Find where the given text appears and provide that cell's center as (X, Y) coordinate. 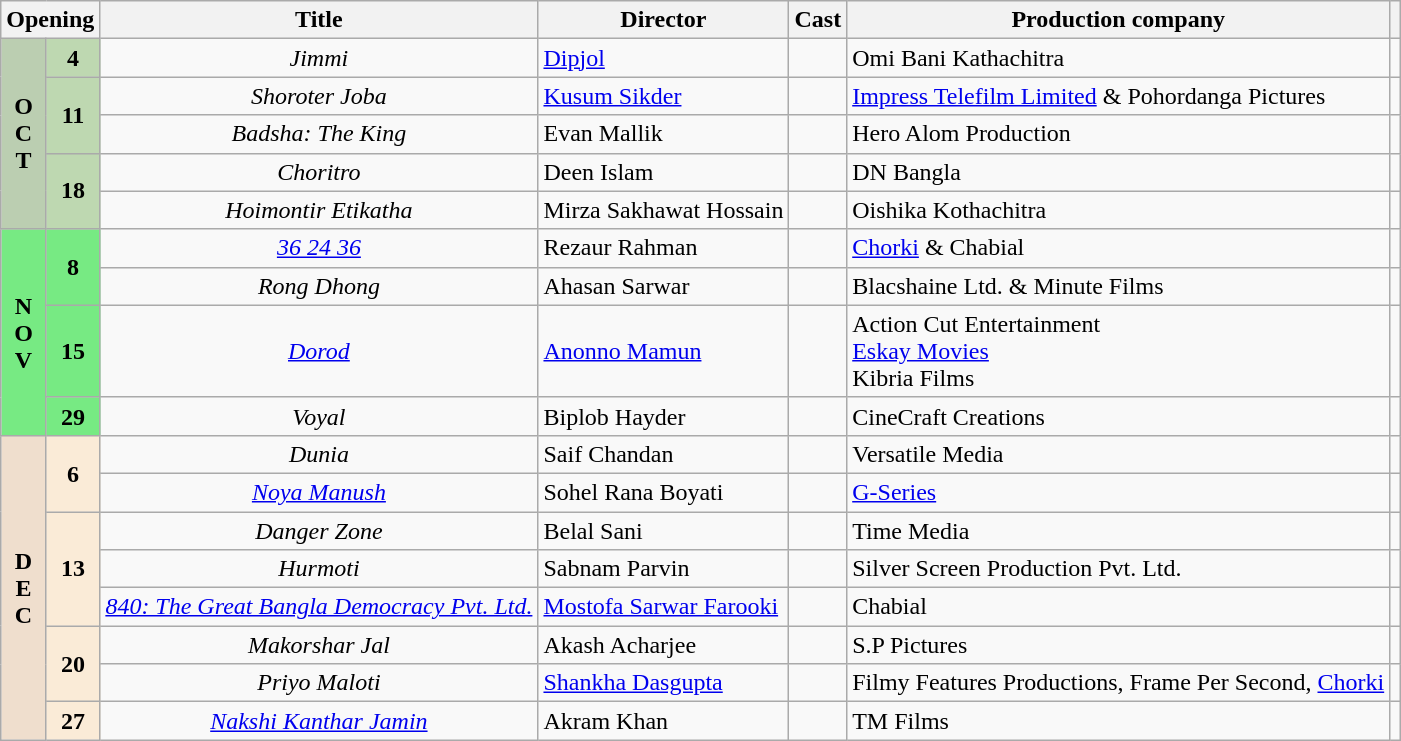
29 (73, 416)
Noya Manush (319, 492)
G-Series (1118, 492)
Silver Screen Production Pvt. Ltd. (1118, 569)
Chabial (1118, 607)
Dorod (319, 351)
Nakshi Kanthar Jamin (319, 721)
Danger Zone (319, 531)
36 24 36 (319, 248)
Chorki & Chabial (1118, 248)
CineCraft Creations (1118, 416)
Impress Telefilm Limited & Pohordanga Pictures (1118, 96)
Shoroter Joba (319, 96)
6 (73, 473)
Priyo Maloti (319, 683)
Action Cut EntertainmentEskay MoviesKibria Films (1118, 351)
Hoimontir Etikatha (319, 210)
Evan Mallik (664, 134)
Time Media (1118, 531)
Title (319, 20)
4 (73, 58)
Dipjol (664, 58)
Ahasan Sarwar (664, 286)
Rong Dhong (319, 286)
Mirza Sakhawat Hossain (664, 210)
Kusum Sikder (664, 96)
Deen Islam (664, 172)
Versatile Media (1118, 454)
Voyal (319, 416)
Sohel Rana Boyati (664, 492)
Oishika Kothachitra (1118, 210)
Badsha: The King (319, 134)
DEC (24, 587)
8 (73, 267)
OCT (24, 134)
Akash Acharjee (664, 645)
Hero Alom Production (1118, 134)
DN Bangla (1118, 172)
Anonno Mamun (664, 351)
NOV (24, 332)
Biplob Hayder (664, 416)
Rezaur Rahman (664, 248)
Blacshaine Ltd. & Minute Films (1118, 286)
Makorshar Jal (319, 645)
840: The Great Bangla Democracy Pvt. Ltd. (319, 607)
Jimmi (319, 58)
Cast (818, 20)
Production company (1118, 20)
TM Films (1118, 721)
Dunia (319, 454)
Opening (50, 20)
Mostofa Sarwar Farooki (664, 607)
Akram Khan (664, 721)
Hurmoti (319, 569)
18 (73, 191)
Belal Sani (664, 531)
Director (664, 20)
Omi Bani Kathachitra (1118, 58)
S.P Pictures (1118, 645)
27 (73, 721)
Shankha Dasgupta (664, 683)
13 (73, 569)
Sabnam Parvin (664, 569)
Saif Chandan (664, 454)
15 (73, 351)
20 (73, 664)
11 (73, 115)
Filmy Features Productions, Frame Per Second, Chorki (1118, 683)
Choritro (319, 172)
